Pinpoint the cell where the given text exists, returning its [X, Y] midpoint coordinate. 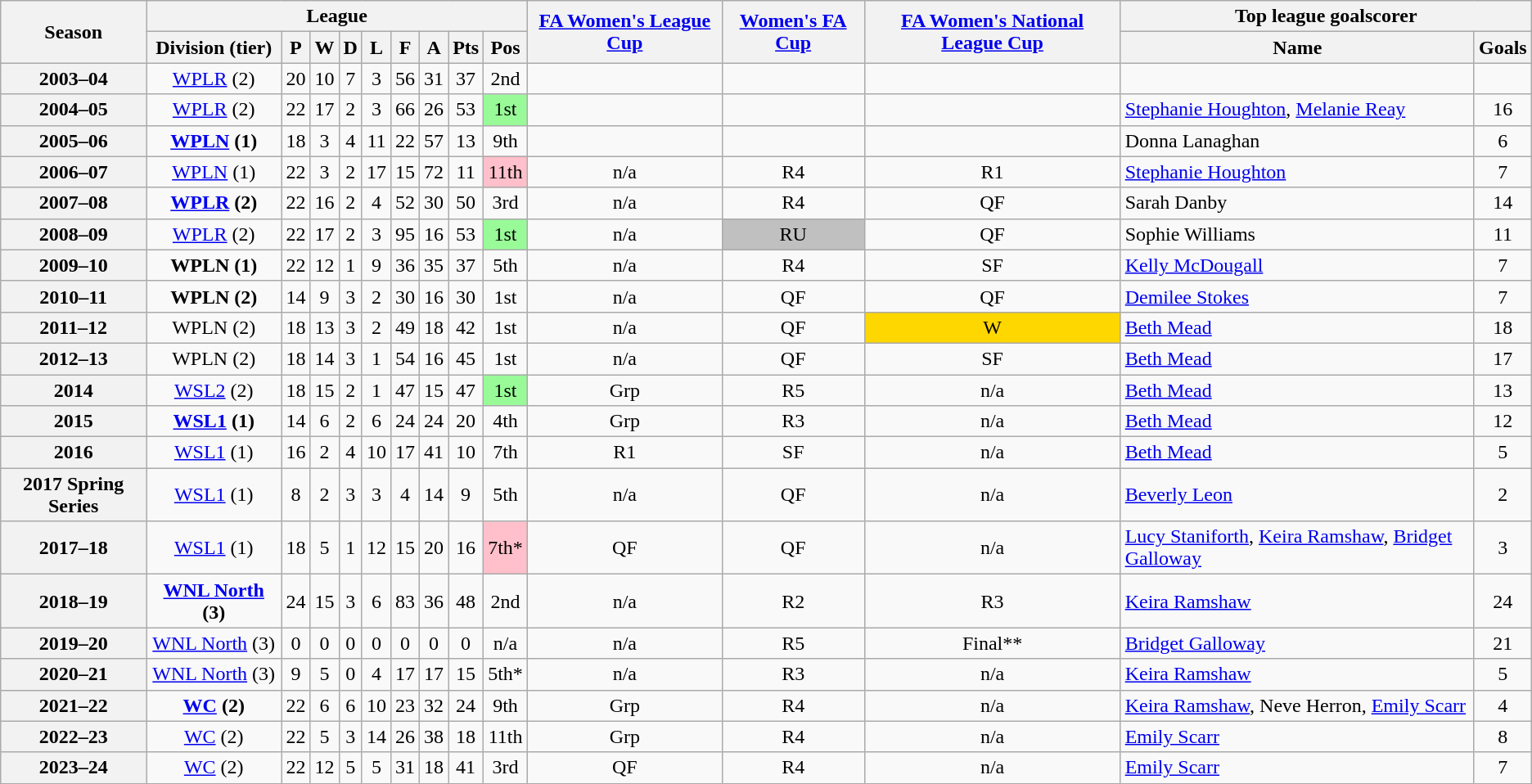
WSL2 (2) [214, 390]
Goals [1503, 47]
2018–19 [74, 601]
57 [434, 141]
Stephanie Houghton, Melanie Reay [1297, 110]
72 [434, 172]
Division (tier) [214, 47]
2006–07 [74, 172]
2016 [74, 453]
42 [466, 327]
Top league goalscorer [1326, 16]
2015 [74, 421]
Name [1297, 47]
Pos [506, 47]
56 [404, 79]
45 [466, 358]
Pts [466, 47]
4th [506, 421]
Beverly Leon [1297, 494]
F [404, 47]
2017–18 [74, 548]
2017 Spring Series [74, 494]
FA Women's League Cup [624, 32]
Keira Ramshaw, Neve Herron, Emily Scarr [1297, 705]
Bridget Galloway [1297, 643]
38 [434, 737]
7th* [506, 548]
2021–22 [74, 705]
2019–20 [74, 643]
21 [1503, 643]
2023–24 [74, 768]
Donna Lanaghan [1297, 141]
2007–08 [74, 203]
RU [793, 234]
5th* [506, 674]
League [337, 16]
50 [466, 203]
32 [434, 705]
2011–12 [74, 327]
95 [404, 234]
2003–04 [74, 79]
2022–23 [74, 737]
2008–09 [74, 234]
FA Women's National League Cup [992, 32]
Stephanie Houghton [1297, 172]
Sarah Danby [1297, 203]
D [350, 47]
49 [404, 327]
23 [404, 705]
52 [404, 203]
Kelly McDougall [1297, 265]
66 [404, 110]
2010–11 [74, 296]
2014 [74, 390]
54 [404, 358]
Lucy Staniforth, Keira Ramshaw, Bridget Galloway [1297, 548]
83 [404, 601]
Demilee Stokes [1297, 296]
Season [74, 32]
2009–10 [74, 265]
Sophie Williams [1297, 234]
R2 [793, 601]
A [434, 47]
48 [466, 601]
Final** [992, 643]
2012–13 [74, 358]
2020–21 [74, 674]
Women's FA Cup [793, 32]
2004–05 [74, 110]
7th [506, 453]
2005–06 [74, 141]
L [376, 47]
35 [434, 265]
P [296, 47]
